From the cell containing the given text, extract its center point as (X, Y) coordinate. 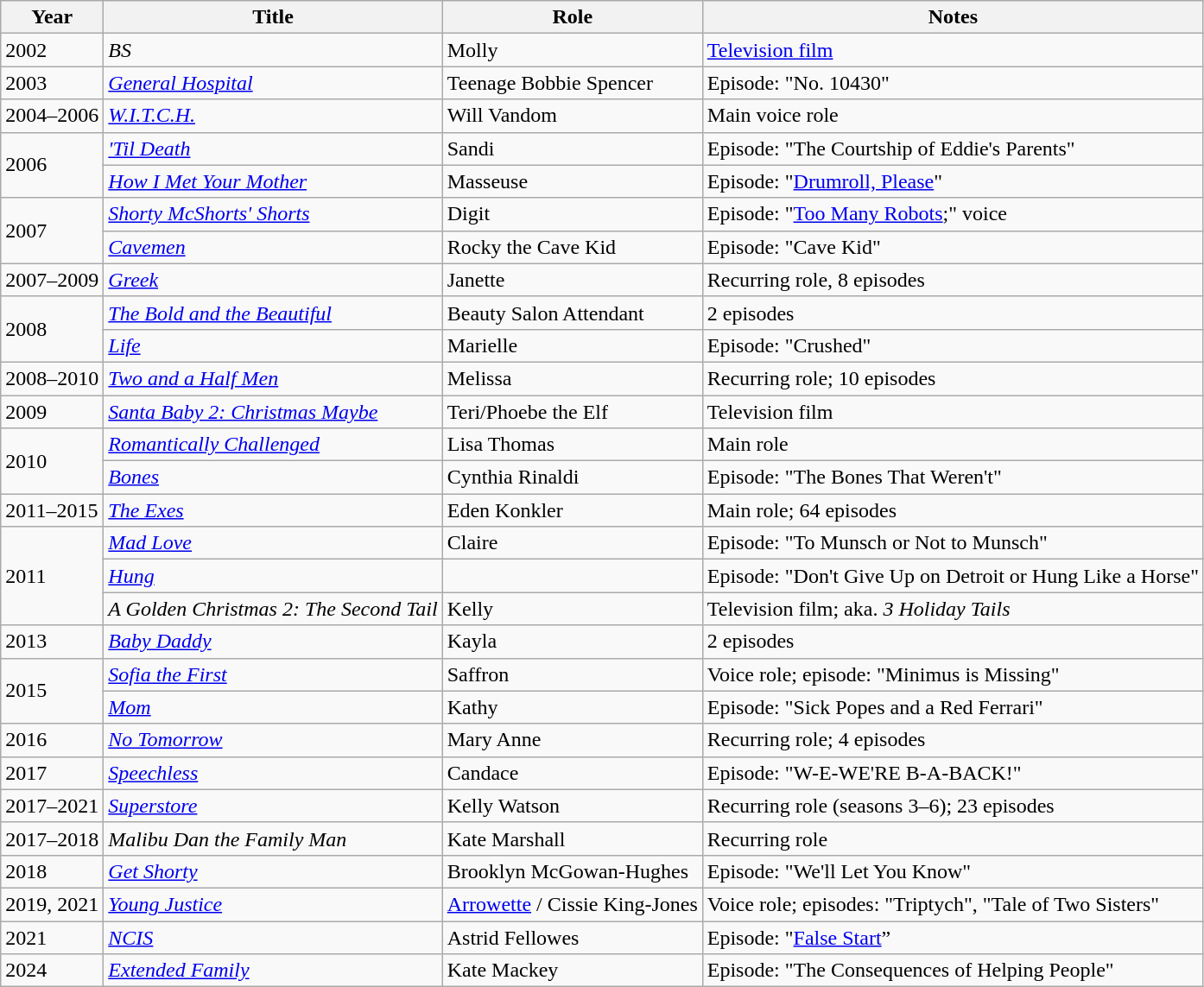
2008 (52, 329)
2004–2006 (52, 116)
Melissa (572, 378)
How I Met Your Mother (273, 181)
Marielle (572, 345)
2002 (52, 50)
Rocky the Cave Kid (572, 247)
Sandi (572, 149)
Mad Love (273, 543)
Recurring role (953, 838)
Year (52, 17)
A Golden Christmas 2: The Second Tail (273, 609)
W.I.T.C.H. (273, 116)
2015 (52, 691)
Digit (572, 214)
Episode: "Cave Kid" (953, 247)
Superstore (273, 806)
Kayla (572, 642)
Bones (273, 478)
Episode: "False Start” (953, 937)
Beauty Salon Attendant (572, 313)
Mary Anne (572, 740)
The Bold and the Beautiful (273, 313)
Lisa Thomas (572, 445)
Recurring role, 8 episodes (953, 280)
Saffron (572, 674)
Cavemen (273, 247)
'Til Death (273, 149)
Arrowette / Cissie King-Jones (572, 904)
Brooklyn McGowan-Hughes (572, 871)
Role (572, 17)
2017–2018 (52, 838)
2019, 2021 (52, 904)
2024 (52, 971)
Kathy (572, 707)
Episode: "The Consequences of Helping People" (953, 971)
Main role; 64 episodes (953, 510)
Episode: "The Courtship of Eddie's Parents" (953, 149)
Teri/Phoebe the Elf (572, 412)
2018 (52, 871)
Janette (572, 280)
2003 (52, 83)
Cynthia Rinaldi (572, 478)
Life (273, 345)
Shorty McShorts' Shorts (273, 214)
Will Vandom (572, 116)
Kelly (572, 609)
Recurring role; 4 episodes (953, 740)
2006 (52, 165)
Episode: "Too Many Robots;" voice (953, 214)
Episode: "Don't Give Up on Detroit or Hung Like a Horse" (953, 576)
Claire (572, 543)
Hung (273, 576)
BS (273, 50)
2013 (52, 642)
Kelly Watson (572, 806)
Young Justice (273, 904)
Santa Baby 2: Christmas Maybe (273, 412)
Sofia the First (273, 674)
2007 (52, 231)
Main role (953, 445)
2010 (52, 461)
NCIS (273, 937)
2009 (52, 412)
2017–2021 (52, 806)
Teenage Bobbie Spencer (572, 83)
Two and a Half Men (273, 378)
Kate Marshall (572, 838)
Mom (273, 707)
Molly (572, 50)
2008–2010 (52, 378)
Recurring role; 10 episodes (953, 378)
Episode: "Crushed" (953, 345)
Episode: "The Bones That Weren't" (953, 478)
Episode: "No. 10430" (953, 83)
Speechless (273, 773)
Voice role; episodes: "Triptych", "Tale of Two Sisters" (953, 904)
Title (273, 17)
Episode: "W-E-WE'RE B-A-BACK!" (953, 773)
Malibu Dan the Family Man (273, 838)
Candace (572, 773)
Greek (273, 280)
General Hospital (273, 83)
Episode: "To Munsch or Not to Munsch" (953, 543)
Voice role; episode: "Minimus is Missing" (953, 674)
2017 (52, 773)
Television film; aka. 3 Holiday Tails (953, 609)
2011 (52, 576)
Extended Family (273, 971)
Romantically Challenged (273, 445)
Recurring role (seasons 3–6); 23 episodes (953, 806)
Masseuse (572, 181)
Episode: "Drumroll, Please" (953, 181)
2011–2015 (52, 510)
Main voice role (953, 116)
Kate Mackey (572, 971)
Get Shorty (273, 871)
Baby Daddy (273, 642)
Episode: "We'll Let You Know" (953, 871)
2016 (52, 740)
Astrid Fellowes (572, 937)
No Tomorrow (273, 740)
The Exes (273, 510)
2021 (52, 937)
Episode: "Sick Popes and a Red Ferrari" (953, 707)
Eden Konkler (572, 510)
Notes (953, 17)
2007–2009 (52, 280)
